Return the [X, Y] coordinate for the center point of the cell that contains the specified text.  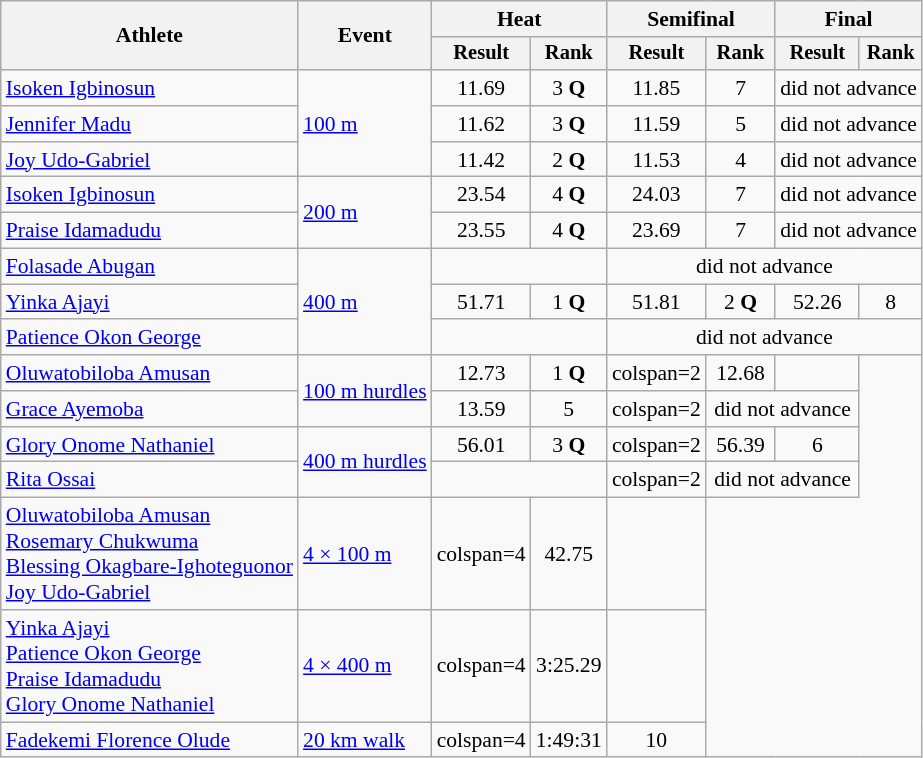
20 km walk [365, 740]
Patience Okon George [150, 338]
12.68 [740, 373]
4 × 100 m [365, 554]
10 [656, 740]
11.85 [656, 88]
Athlete [150, 36]
52.26 [817, 302]
11.42 [482, 160]
23.54 [482, 195]
51.71 [482, 302]
Oluwatobiloba Amusan [150, 373]
200 m [365, 212]
1:49:31 [569, 740]
Joy Udo-Gabriel [150, 160]
11.53 [656, 160]
56.39 [740, 445]
Rita Ossai [150, 480]
13.59 [482, 409]
Oluwatobiloba AmusanRosemary ChukwumaBlessing Okagbare-IghoteguonorJoy Udo-Gabriel [150, 554]
Semifinal [691, 19]
3:25.29 [569, 666]
Fadekemi Florence Olude [150, 740]
12.73 [482, 373]
42.75 [569, 554]
400 m [365, 302]
23.55 [482, 231]
Praise Idamadudu [150, 231]
4 × 400 m [365, 666]
6 [817, 445]
Final [848, 19]
11.69 [482, 88]
100 m [365, 124]
24.03 [656, 195]
4 [740, 160]
400 m hurdles [365, 462]
56.01 [482, 445]
51.81 [656, 302]
Grace Ayemoba [150, 409]
Yinka Ajayi [150, 302]
11.59 [656, 124]
11.62 [482, 124]
100 m hurdles [365, 390]
Folasade Abugan [150, 267]
23.69 [656, 231]
Jennifer Madu [150, 124]
Heat [520, 19]
Yinka AjayiPatience Okon GeorgePraise IdamaduduGlory Onome Nathaniel [150, 666]
Glory Onome Nathaniel [150, 445]
8 [890, 302]
Event [365, 36]
